Find where the given text appears and provide that cell's center as [X, Y] coordinate. 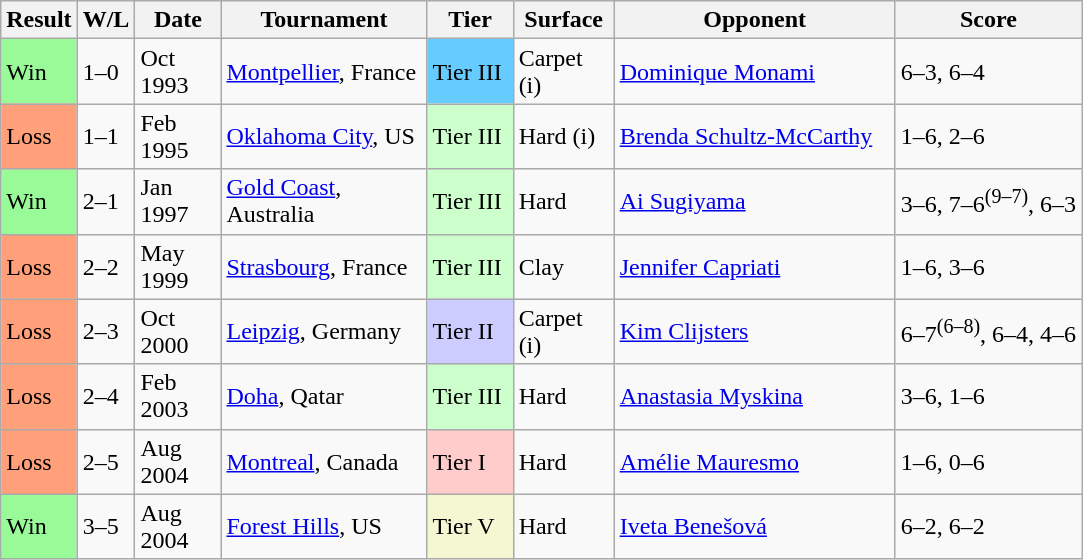
2–2 [106, 266]
2–3 [106, 332]
6–7(6–8), 6–4, 4–6 [988, 332]
Date [178, 20]
Result [39, 20]
3–6, 1–6 [988, 396]
Clay [564, 266]
Gold Coast, Australia [324, 202]
Jennifer Capriati [754, 266]
Tier V [470, 526]
1–1 [106, 136]
Montpellier, France [324, 72]
1–6, 3–6 [988, 266]
Ai Sugiyama [754, 202]
Tier I [470, 462]
Opponent [754, 20]
6–2, 6–2 [988, 526]
Score [988, 20]
Tier II [470, 332]
Doha, Qatar [324, 396]
Iveta Benešová [754, 526]
Feb 2003 [178, 396]
1–6, 2–6 [988, 136]
Oct 1993 [178, 72]
Surface [564, 20]
2–1 [106, 202]
Forest Hills, US [324, 526]
Jan 1997 [178, 202]
Feb 1995 [178, 136]
1–6, 0–6 [988, 462]
Strasbourg, France [324, 266]
Tournament [324, 20]
6–3, 6–4 [988, 72]
3–5 [106, 526]
Hard (i) [564, 136]
Leipzig, Germany [324, 332]
Oklahoma City, US [324, 136]
May 1999 [178, 266]
Oct 2000 [178, 332]
Kim Clijsters [754, 332]
Brenda Schultz-McCarthy [754, 136]
1–0 [106, 72]
2–4 [106, 396]
W/L [106, 20]
2–5 [106, 462]
Anastasia Myskina [754, 396]
3–6, 7–6(9–7), 6–3 [988, 202]
Amélie Mauresmo [754, 462]
Dominique Monami [754, 72]
Montreal, Canada [324, 462]
Tier [470, 20]
